Identify which cell holds the provided text, then report its [X, Y] central coordinate. 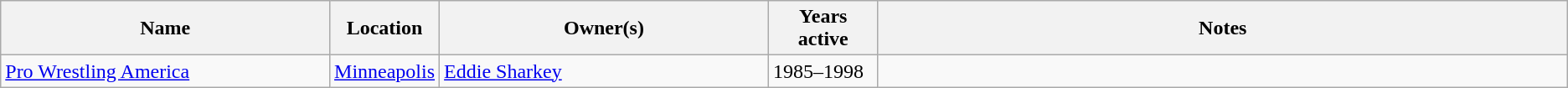
Owner(s) [605, 28]
Notes [1223, 28]
Name [166, 28]
Pro Wrestling America [166, 71]
Minneapolis [385, 71]
1985–1998 [823, 71]
Eddie Sharkey [605, 71]
Years active [823, 28]
Location [385, 28]
